Find where the given text appears and provide that cell's center as (x, y) coordinate. 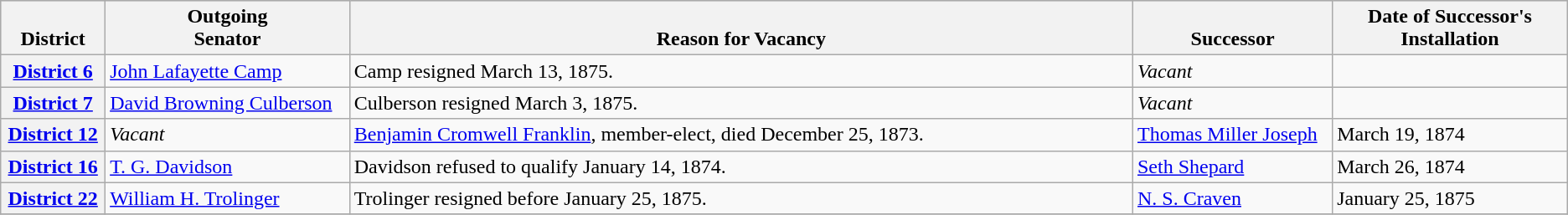
District 6 (54, 71)
Seth Shepard (1232, 166)
March 26, 1874 (1451, 166)
January 25, 1875 (1451, 198)
Benjamin Cromwell Franklin, member-elect, died December 25, 1873. (740, 135)
Davidson refused to qualify January 14, 1874. (740, 166)
District 12 (54, 135)
Culberson resigned March 3, 1875. (740, 103)
Camp resigned March 13, 1875. (740, 71)
District 7 (54, 103)
David Browning Culberson (228, 103)
Date of Successor's Installation (1451, 28)
William H. Trolinger (228, 198)
John Lafayette Camp (228, 71)
Reason for Vacancy (740, 28)
Trolinger resigned before January 25, 1875. (740, 198)
OutgoingSenator (228, 28)
District (54, 28)
District 22 (54, 198)
Thomas Miller Joseph (1232, 135)
District 16 (54, 166)
March 19, 1874 (1451, 135)
Successor (1232, 28)
T. G. Davidson (228, 166)
N. S. Craven (1232, 198)
